Find where the given text appears and provide that cell's center as (X, Y) coordinate. 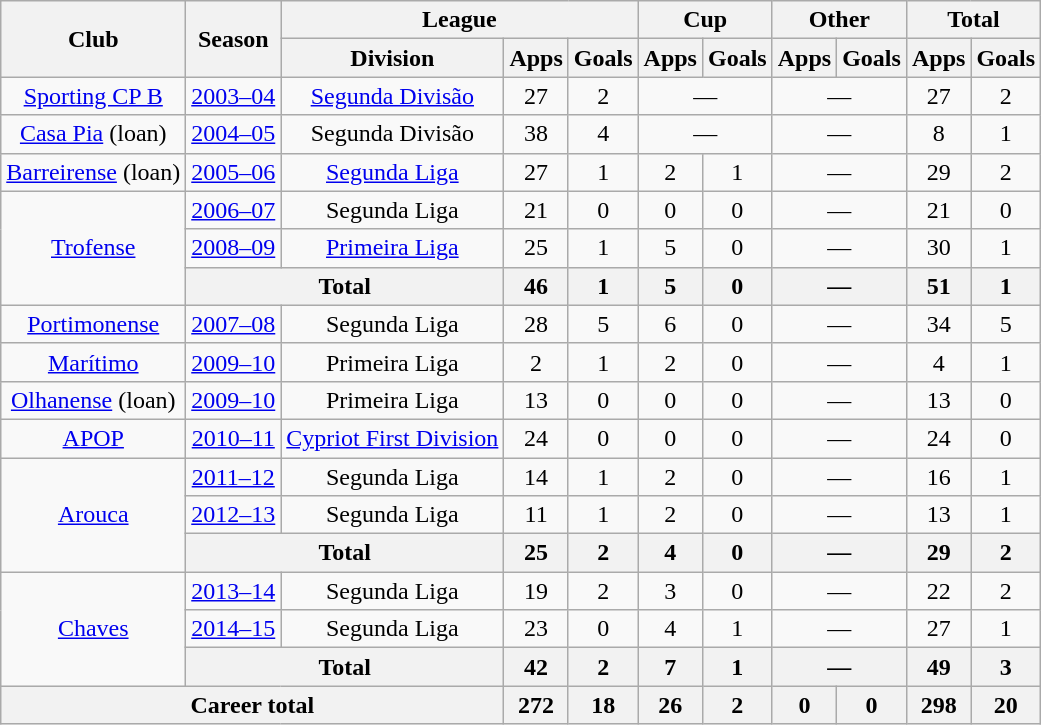
51 (938, 286)
18 (603, 705)
Cup (705, 20)
19 (536, 591)
Other (839, 20)
2003–04 (234, 96)
23 (536, 629)
Barreirense (loan) (94, 172)
14 (536, 477)
Marítimo (94, 362)
Season (234, 39)
49 (938, 667)
8 (938, 134)
Arouca (94, 515)
7 (670, 667)
2012–13 (234, 515)
Portimonense (94, 324)
Chaves (94, 629)
42 (536, 667)
34 (938, 324)
Division (392, 58)
16 (938, 477)
30 (938, 248)
Club (94, 39)
298 (938, 705)
2007–08 (234, 324)
APOP (94, 438)
2014–15 (234, 629)
2004–05 (234, 134)
28 (536, 324)
2010–11 (234, 438)
League (460, 20)
22 (938, 591)
Casa Pia (loan) (94, 134)
Career total (252, 705)
20 (1006, 705)
46 (536, 286)
2011–12 (234, 477)
Sporting CP B (94, 96)
26 (670, 705)
2005–06 (234, 172)
38 (536, 134)
6 (670, 324)
2006–07 (234, 210)
Trofense (94, 248)
Olhanense (loan) (94, 400)
2008–09 (234, 248)
Cypriot First Division (392, 438)
272 (536, 705)
11 (536, 515)
2013–14 (234, 591)
